Pinpoint the cell where the given text exists, returning its [x, y] midpoint coordinate. 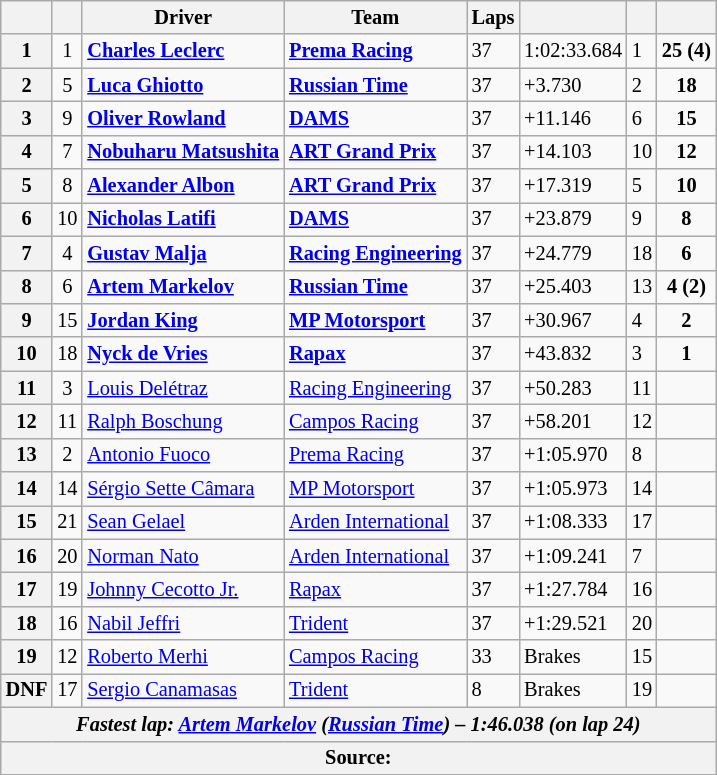
+25.403 [573, 287]
+1:09.241 [573, 556]
Antonio Fuoco [183, 455]
Artem Markelov [183, 287]
Fastest lap: Artem Markelov (Russian Time) – 1:46.038 (on lap 24) [358, 724]
Nicholas Latifi [183, 219]
Charles Leclerc [183, 51]
DNF [27, 690]
21 [67, 522]
Nyck de Vries [183, 354]
Nobuharu Matsushita [183, 152]
33 [494, 657]
Source: [358, 758]
Driver [183, 17]
Laps [494, 17]
+30.967 [573, 320]
+24.779 [573, 253]
+17.319 [573, 186]
Sean Gelael [183, 522]
+58.201 [573, 421]
Sérgio Sette Câmara [183, 489]
Sergio Canamasas [183, 690]
Jordan King [183, 320]
Oliver Rowland [183, 118]
Luca Ghiotto [183, 85]
+11.146 [573, 118]
+1:08.333 [573, 522]
Team [375, 17]
4 (2) [686, 287]
Ralph Boschung [183, 421]
+1:05.973 [573, 489]
+50.283 [573, 388]
Alexander Albon [183, 186]
+14.103 [573, 152]
+1:29.521 [573, 623]
Norman Nato [183, 556]
+1:27.784 [573, 589]
Nabil Jeffri [183, 623]
Roberto Merhi [183, 657]
+23.879 [573, 219]
Johnny Cecotto Jr. [183, 589]
Gustav Malja [183, 253]
+3.730 [573, 85]
Louis Delétraz [183, 388]
1:02:33.684 [573, 51]
+1:05.970 [573, 455]
25 (4) [686, 51]
+43.832 [573, 354]
